Output the (x, y) coordinate of the center of the cell containing the given text.  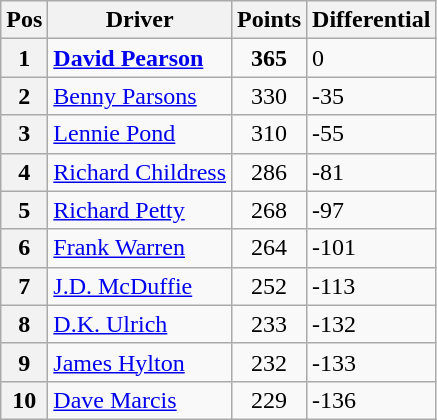
4 (24, 172)
7 (24, 286)
5 (24, 210)
233 (270, 324)
Richard Childress (140, 172)
-133 (372, 362)
Driver (140, 20)
268 (270, 210)
-81 (372, 172)
310 (270, 134)
James Hylton (140, 362)
Benny Parsons (140, 96)
Lennie Pond (140, 134)
Pos (24, 20)
252 (270, 286)
J.D. McDuffie (140, 286)
3 (24, 134)
-35 (372, 96)
232 (270, 362)
Points (270, 20)
229 (270, 400)
David Pearson (140, 58)
9 (24, 362)
10 (24, 400)
Dave Marcis (140, 400)
Differential (372, 20)
Frank Warren (140, 248)
286 (270, 172)
0 (372, 58)
-136 (372, 400)
-113 (372, 286)
264 (270, 248)
-97 (372, 210)
1 (24, 58)
365 (270, 58)
-101 (372, 248)
6 (24, 248)
Richard Petty (140, 210)
8 (24, 324)
-132 (372, 324)
2 (24, 96)
-55 (372, 134)
D.K. Ulrich (140, 324)
330 (270, 96)
